Find where the given text appears and provide that cell's center as [x, y] coordinate. 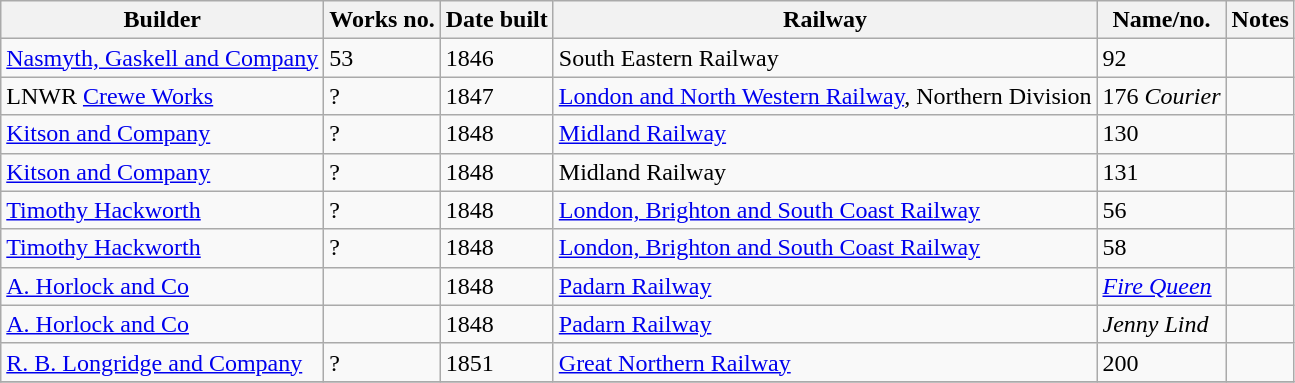
1846 [496, 58]
176 Courier [1162, 96]
Great Northern Railway [825, 362]
200 [1162, 362]
56 [1162, 210]
South Eastern Railway [825, 58]
London and North Western Railway, Northern Division [825, 96]
130 [1162, 134]
58 [1162, 248]
LNWR Crewe Works [162, 96]
Jenny Lind [1162, 324]
131 [1162, 172]
Nasmyth, Gaskell and Company [162, 58]
R. B. Longridge and Company [162, 362]
1851 [496, 362]
Builder [162, 20]
Railway [825, 20]
Date built [496, 20]
Works no. [382, 20]
53 [382, 58]
Name/no. [1162, 20]
92 [1162, 58]
1847 [496, 96]
Notes [1260, 20]
Fire Queen [1162, 286]
